Scan for the cell matching the given text and deliver its (x, y) coordinate at center. 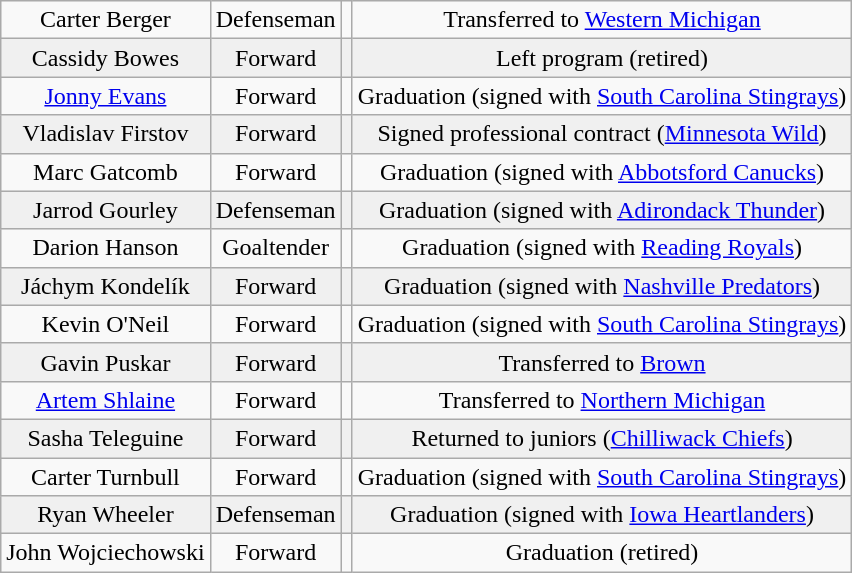
Graduation (signed with Nashville Predators) (602, 286)
Graduation (retired) (602, 553)
Kevin O'Neil (106, 324)
Jáchym Kondelík (106, 286)
John Wojciechowski (106, 553)
Artem Shlaine (106, 400)
Left program (retired) (602, 58)
Carter Turnbull (106, 477)
Graduation (signed with Reading Royals) (602, 248)
Vladislav Firstov (106, 134)
Returned to juniors (Chilliwack Chiefs) (602, 438)
Graduation (signed with Adirondack Thunder) (602, 210)
Transferred to Northern Michigan (602, 400)
Gavin Puskar (106, 362)
Jarrod Gourley (106, 210)
Graduation (signed with Iowa Heartlanders) (602, 515)
Transferred to Western Michigan (602, 20)
Signed professional contract (Minnesota Wild) (602, 134)
Cassidy Bowes (106, 58)
Darion Hanson (106, 248)
Marc Gatcomb (106, 172)
Jonny Evans (106, 96)
Transferred to Brown (602, 362)
Goaltender (276, 248)
Sasha Teleguine (106, 438)
Graduation (signed with Abbotsford Canucks) (602, 172)
Carter Berger (106, 20)
Ryan Wheeler (106, 515)
